Return the (X, Y) coordinate for the center point of the cell that contains the specified text.  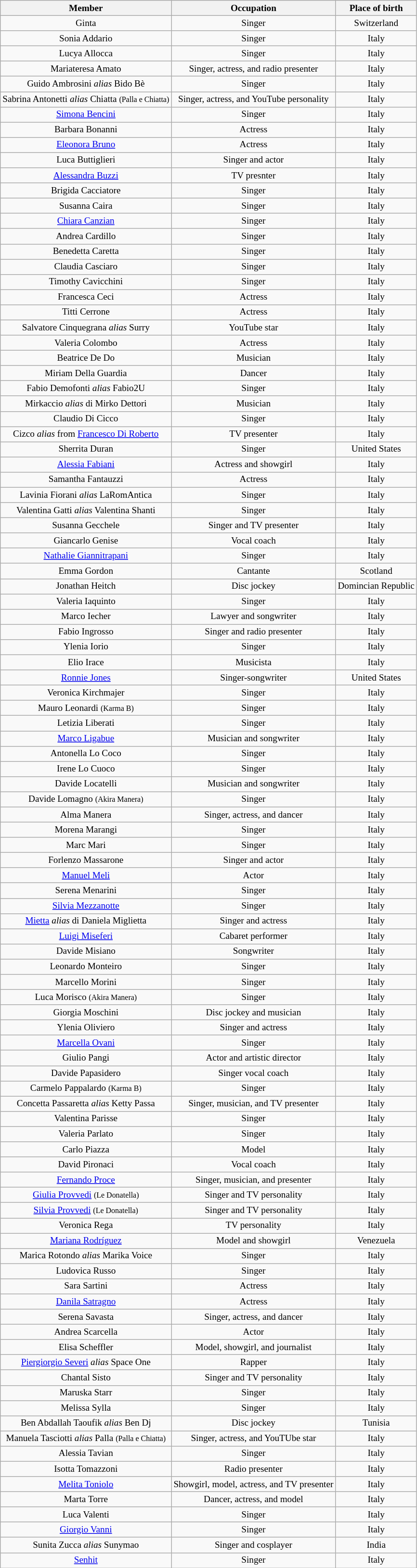
Singer-songwriter (253, 678)
Luca Valenti (86, 1515)
Valentina Gatti alias Valentina Shanti (86, 510)
Lucya Allocca (86, 53)
Valeria Parlato (86, 1134)
Letizia Liberati (86, 723)
Elio Irace (86, 662)
Carmelo Pappalardo (Karma B) (86, 1088)
Miriam Della Guardia (86, 373)
Singer and cosplayer (253, 1545)
Singer, actress, and radio presenter (253, 69)
Disc jockey and musician (253, 1012)
Eleonora Bruno (86, 145)
Serena Savasta (86, 1317)
Guido Ambrosini alias Bido Bè (86, 84)
Cabaret performer (253, 936)
Fernando Proce (86, 1180)
Beatrice De Do (86, 358)
Giorgia Moschini (86, 1012)
Chantal Sisto (86, 1378)
Singer and TV presenter (253, 525)
Singer, musician, and presenter (253, 1180)
Susanna Caira (86, 206)
Giancarlo Genise (86, 541)
India (377, 1545)
Valentina Parisse (86, 1119)
Switzerland (377, 23)
Domincian Republic (377, 586)
Valeria Colombo (86, 343)
Elisa Scheffler (86, 1347)
Model (253, 1150)
Veronica Rega (86, 1226)
Mauro Leonardi (Karma B) (86, 708)
Melissa Sylla (86, 1408)
Chiara Canzian (86, 221)
Rapper (253, 1363)
Sabrina Antonetti alias Chiatta (Palla e Chiatta) (86, 99)
Ylenia Iorio (86, 647)
Serena Menarini (86, 891)
Valeria Iaquinto (86, 602)
Emma Gordon (86, 571)
Actress and showgirl (253, 465)
Francesca Ceci (86, 297)
Claudio Di Cicco (86, 419)
Radio presenter (253, 1469)
Fabio Ingrosso (86, 632)
Senhit (86, 1560)
Sunita Zucca alias Sunymao (86, 1545)
Antonella Lo Coco (86, 754)
Mariana Rodríguez (86, 1240)
Alessandra Buzzi (86, 176)
Alessia Tavian (86, 1454)
Marcello Morini (86, 982)
Model, showgirl, and journalist (253, 1347)
Brigida Cacciatore (86, 190)
Songwriter (253, 951)
Lavinia Fiorani alias LaRomAntica (86, 495)
Davide Lomagno (Akira Manera) (86, 799)
Morena Marangi (86, 830)
Davide Locatelli (86, 784)
YouTube star (253, 328)
Carlo Piazza (86, 1150)
Venezuela (377, 1240)
Scotland (377, 571)
Sonia Addario (86, 38)
Alma Manera (86, 815)
Marcella Ovani (86, 1043)
Occupation (253, 8)
Ylenia Oliviero (86, 1027)
Member (86, 8)
Nathalie Giannitrapani (86, 556)
Salvatore Cinquegrana alias Surry (86, 328)
Andrea Scarcella (86, 1332)
Singer and radio presenter (253, 632)
Singer, musician, and TV presenter (253, 1104)
Giulia Provvedi (Le Donatella) (86, 1195)
Luigi Miseferi (86, 936)
Jonathan Heitch (86, 586)
Ludovica Russo (86, 1271)
Concetta Passaretta alias Ketty Passa (86, 1104)
Manuela Tasciotti alias Palla (Palla e Chiatta) (86, 1439)
TV personality (253, 1226)
Irene Lo Cuoco (86, 769)
Cantante (253, 571)
Susanna Gecchele (86, 525)
Luca Buttiglieri (86, 160)
TV presnter (253, 176)
Ben Abdallah Taoufik alias Ben Dj (86, 1423)
Sherrita Duran (86, 449)
Giulio Pangi (86, 1058)
Luca Morisco (Akira Manera) (86, 997)
Maruska Starr (86, 1393)
Alessia Fabiani (86, 465)
Fabio Demofonti alias Fabio2U (86, 389)
Dancer (253, 373)
Showgirl, model, actress, and TV presenter (253, 1484)
Singer, actress, and YouTube personality (253, 99)
Dancer, actress, and model (253, 1499)
Melita Toniolo (86, 1484)
Benedetta Caretta (86, 252)
Marc Mari (86, 845)
Andrea Cardillo (86, 236)
Actor and artistic director (253, 1058)
Simona Bencini (86, 114)
Mariateresa Amato (86, 69)
Tunisia (377, 1423)
Davide Papasidero (86, 1073)
Piergiorgio Severi alias Space One (86, 1363)
Titti Cerrone (86, 312)
Timothy Cavicchini (86, 282)
Marica Rotondo alias Marika Voice (86, 1256)
Claudia Casciaro (86, 266)
Samantha Fantauzzi (86, 480)
Sara Sartini (86, 1286)
Isotta Tomazzoni (86, 1469)
Manuel Meli (86, 875)
Barbara Bonanni (86, 130)
Ronnie Jones (86, 678)
Place of birth (377, 8)
Lawyer and songwriter (253, 617)
Leonardo Monteiro (86, 967)
David Pironaci (86, 1164)
Danila Satragno (86, 1302)
Singer, actress, and YouTUbe star (253, 1439)
Ginta (86, 23)
Veronica Kirchmajer (86, 693)
Musicista (253, 662)
Forlenzo Massarone (86, 860)
Model and showgirl (253, 1240)
Marco Iecher (86, 617)
Giorgio Vanni (86, 1530)
Marta Torre (86, 1499)
Marco Ligabue (86, 738)
Singer vocal coach (253, 1073)
Silvia Mezzanotte (86, 906)
Davide Misiano (86, 951)
Silvia Provvedi (Le Donatella) (86, 1210)
Mirkaccio alias di Mirko Dettori (86, 404)
Cizco alias from Francesco Di Roberto (86, 434)
TV presenter (253, 434)
Mietta alias di Daniela Miglietta (86, 921)
